Pinpoint the cell where the given text exists, returning its [X, Y] midpoint coordinate. 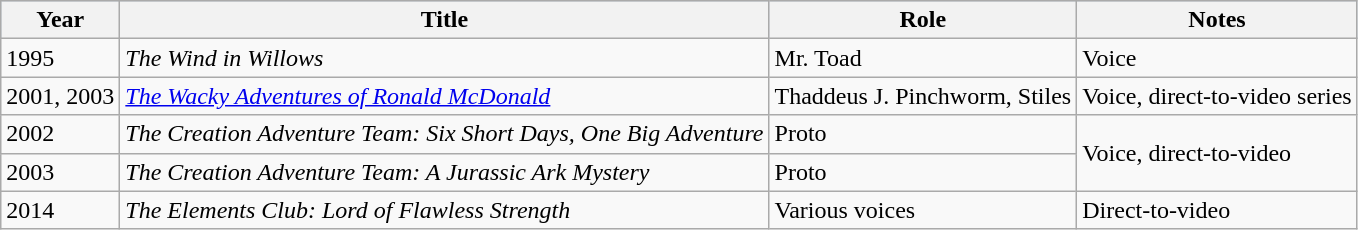
Various voices [923, 210]
The Wind in Willows [444, 58]
Voice, direct-to-video [1218, 153]
The Creation Adventure Team: A Jurassic Ark Mystery [444, 172]
Voice [1218, 58]
The Wacky Adventures of Ronald McDonald [444, 96]
Voice, direct-to-video series [1218, 96]
Year [60, 20]
Role [923, 20]
Title [444, 20]
2003 [60, 172]
The Creation Adventure Team: Six Short Days, One Big Adventure [444, 134]
Direct-to-video [1218, 210]
2014 [60, 210]
2001, 2003 [60, 96]
1995 [60, 58]
Thaddeus J. Pinchworm, Stiles [923, 96]
Mr. Toad [923, 58]
2002 [60, 134]
Notes [1218, 20]
The Elements Club: Lord of Flawless Strength [444, 210]
